Pinpoint the cell where the given text exists, returning its [x, y] midpoint coordinate. 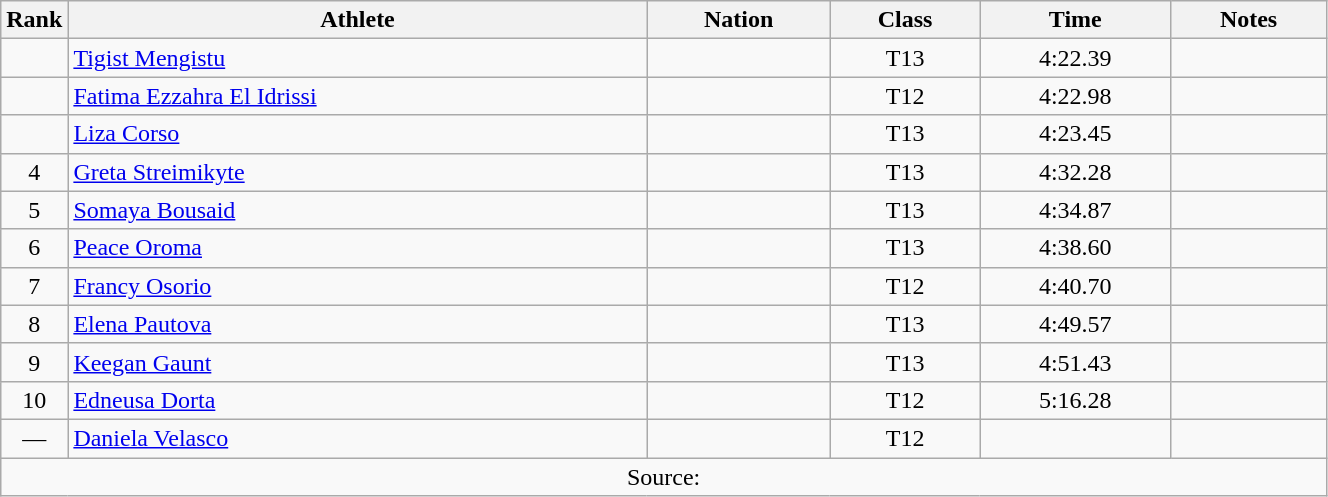
Nation [738, 20]
Fatima Ezzahra El Idrissi [358, 96]
4:40.70 [1076, 286]
4:23.45 [1076, 134]
7 [34, 286]
5 [34, 210]
— [34, 438]
Francy Osorio [358, 286]
Class [905, 20]
Somaya Bousaid [358, 210]
4:51.43 [1076, 362]
Edneusa Dorta [358, 400]
Liza Corso [358, 134]
Rank [34, 20]
4:22.98 [1076, 96]
4:22.39 [1076, 58]
Greta Streimikyte [358, 172]
Elena Pautova [358, 324]
4:32.28 [1076, 172]
4:34.87 [1076, 210]
Keegan Gaunt [358, 362]
Source: [664, 477]
Time [1076, 20]
9 [34, 362]
Peace Oroma [358, 248]
Notes [1249, 20]
4:38.60 [1076, 248]
4:49.57 [1076, 324]
8 [34, 324]
Tigist Mengistu [358, 58]
4 [34, 172]
Daniela Velasco [358, 438]
10 [34, 400]
5:16.28 [1076, 400]
Athlete [358, 20]
6 [34, 248]
